Detect which cell encompasses the target text, then output its (x, y) center coordinate. 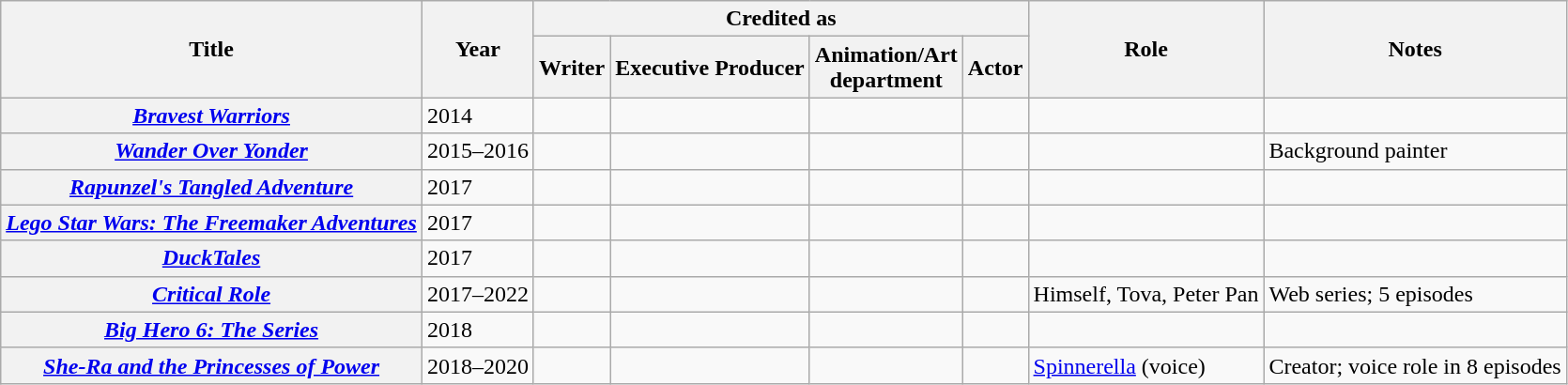
Critical Role (212, 294)
Spinnerella (voice) (1145, 365)
Bravest Warriors (212, 115)
2018–2020 (477, 365)
Executive Producer (710, 68)
Actor (995, 68)
Background painter (1415, 151)
Web series; 5 episodes (1415, 294)
Title (212, 49)
Wander Over Yonder (212, 151)
Credited as (781, 19)
Big Hero 6: The Series (212, 330)
Himself, Tova, Peter Pan (1145, 294)
2017–2022 (477, 294)
Lego Star Wars: The Freemaker Adventures (212, 223)
2015–2016 (477, 151)
Notes (1415, 49)
Creator; voice role in 8 episodes (1415, 365)
2018 (477, 330)
2014 (477, 115)
Writer (571, 68)
DuckTales (212, 258)
Rapunzel's Tangled Adventure (212, 187)
Year (477, 49)
Animation/Artdepartment (886, 68)
Role (1145, 49)
She-Ra and the Princesses of Power (212, 365)
